From the cell containing the given text, extract its center point as (X, Y) coordinate. 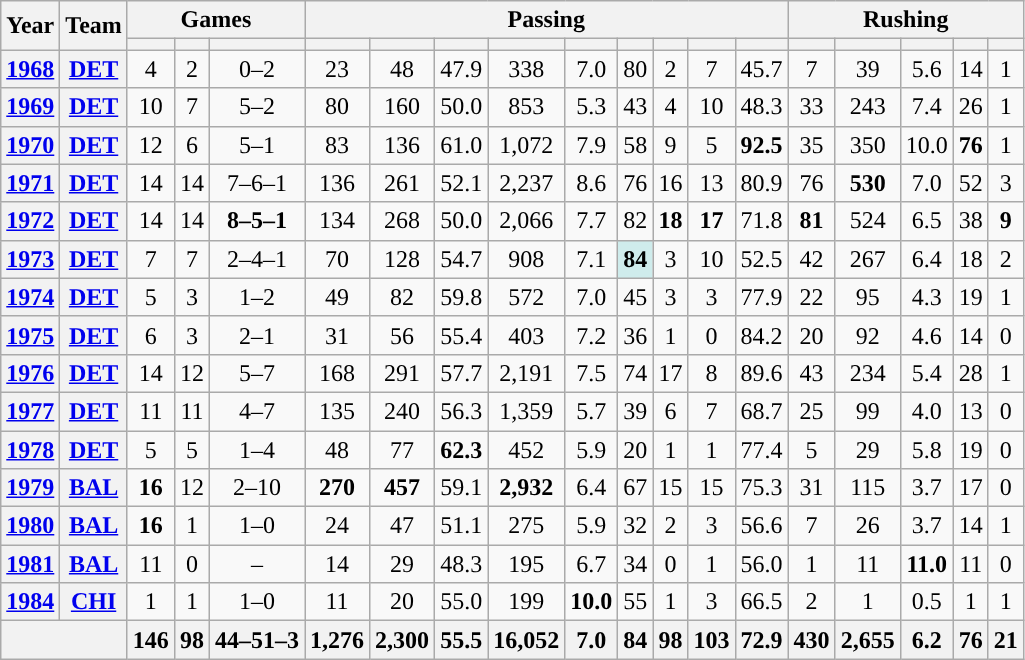
52.1 (462, 183)
Year (30, 26)
240 (402, 411)
5.8 (926, 449)
83 (338, 145)
403 (526, 335)
1973 (30, 259)
59.1 (462, 488)
84.2 (762, 335)
55 (636, 602)
58 (636, 145)
89.6 (762, 373)
1–4 (256, 449)
33 (812, 107)
35 (812, 145)
71.8 (762, 221)
1981 (30, 564)
57.7 (462, 373)
261 (402, 183)
5.6 (926, 69)
72.9 (762, 640)
6.5 (926, 221)
234 (868, 373)
195 (526, 564)
62.3 (462, 449)
2–4–1 (256, 259)
5.7 (592, 411)
199 (526, 602)
49 (338, 297)
11.0 (926, 564)
1978 (30, 449)
51.1 (462, 526)
81 (812, 221)
45.7 (762, 69)
25 (812, 411)
80.9 (762, 183)
– (256, 564)
70 (338, 259)
7.2 (592, 335)
1984 (30, 602)
1970 (30, 145)
1977 (30, 411)
168 (338, 373)
7.4 (926, 107)
135 (338, 411)
59.8 (462, 297)
1979 (30, 488)
350 (868, 145)
36 (636, 335)
338 (526, 69)
0–2 (256, 69)
1968 (30, 69)
6.2 (926, 640)
8.6 (592, 183)
1980 (30, 526)
61.0 (462, 145)
2,191 (526, 373)
92.5 (762, 145)
572 (526, 297)
16,052 (526, 640)
7.5 (592, 373)
42 (812, 259)
45 (636, 297)
4.0 (926, 411)
Rushing (906, 20)
55.5 (462, 640)
7.1 (592, 259)
92 (868, 335)
1969 (30, 107)
275 (526, 526)
4.6 (926, 335)
2,237 (526, 183)
4–7 (256, 411)
77 (402, 449)
75.3 (762, 488)
52.5 (762, 259)
2,300 (402, 640)
128 (402, 259)
103 (712, 640)
530 (868, 183)
77.4 (762, 449)
160 (402, 107)
1,359 (526, 411)
1976 (30, 373)
Games (216, 20)
0.5 (926, 602)
430 (812, 640)
56.6 (762, 526)
Passing (547, 20)
7.7 (592, 221)
146 (150, 640)
268 (402, 221)
908 (526, 259)
1971 (30, 183)
95 (868, 297)
1,072 (526, 145)
2–10 (256, 488)
5–7 (256, 373)
134 (338, 221)
28 (970, 373)
1,276 (338, 640)
47.9 (462, 69)
853 (526, 107)
74 (636, 373)
115 (868, 488)
67 (636, 488)
23 (338, 69)
55.4 (462, 335)
22 (812, 297)
54.7 (462, 259)
34 (636, 564)
452 (526, 449)
24 (338, 526)
1974 (30, 297)
243 (868, 107)
77.9 (762, 297)
47 (402, 526)
5.4 (926, 373)
38 (970, 221)
270 (338, 488)
7–6–1 (256, 183)
68.7 (762, 411)
55.0 (462, 602)
2,932 (526, 488)
56.0 (762, 564)
CHI (94, 602)
56 (402, 335)
1–2 (256, 297)
1975 (30, 335)
1972 (30, 221)
44–51–3 (256, 640)
4.3 (926, 297)
32 (636, 526)
2,066 (526, 221)
6.7 (592, 564)
56.3 (462, 411)
2,655 (868, 640)
7.9 (592, 145)
5.3 (592, 107)
99 (868, 411)
52 (970, 183)
66.5 (762, 602)
457 (402, 488)
5–2 (256, 107)
Team (94, 26)
267 (868, 259)
2–1 (256, 335)
5–1 (256, 145)
8 (712, 373)
8–5–1 (256, 221)
291 (402, 373)
21 (1006, 640)
524 (868, 221)
